Return [x, y] of the center of cell containing provided text 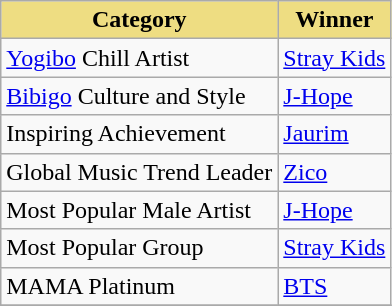
Bibigo Culture and Style [140, 96]
BTS [334, 286]
MAMA Platinum [140, 286]
Jaurim [334, 134]
Most Popular Male Artist [140, 210]
Zico [334, 172]
Yogibo Chill Artist [140, 58]
Most Popular Group [140, 248]
Category [140, 20]
Global Music Trend Leader [140, 172]
Inspiring Achievement [140, 134]
Winner [334, 20]
